Pinpoint the cell where the given text exists, returning its [X, Y] midpoint coordinate. 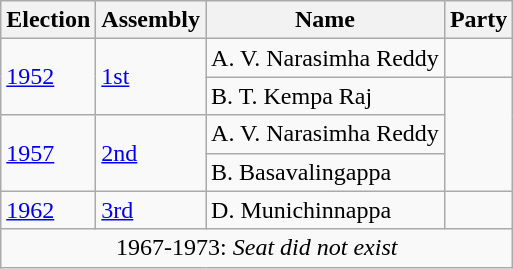
B. Basavalingappa [326, 172]
1st [151, 77]
1962 [48, 210]
Election [48, 20]
1967-1973: Seat did not exist [257, 248]
Name [326, 20]
1952 [48, 77]
1957 [48, 153]
Assembly [151, 20]
D. Munichinnappa [326, 210]
Party [478, 20]
B. T. Kempa Raj [326, 96]
2nd [151, 153]
3rd [151, 210]
